Detect which cell encompasses the target text, then output its (x, y) center coordinate. 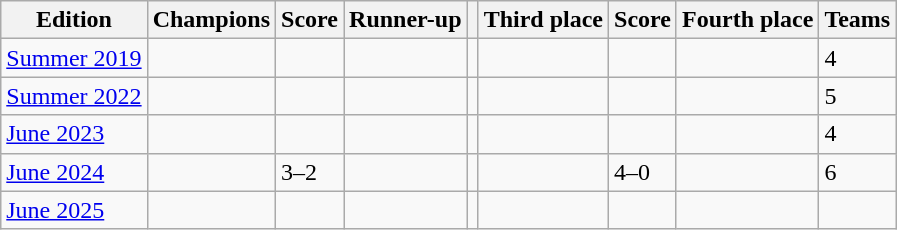
June 2024 (74, 172)
6 (858, 172)
3–2 (310, 172)
Runner-up (406, 20)
Edition (74, 20)
June 2025 (74, 210)
5 (858, 96)
Teams (858, 20)
June 2023 (74, 134)
Summer 2022 (74, 96)
Champions (211, 20)
Summer 2019 (74, 58)
Third place (543, 20)
Fourth place (747, 20)
4–0 (643, 172)
